Output the (x, y) coordinate of the center of the cell containing the given text.  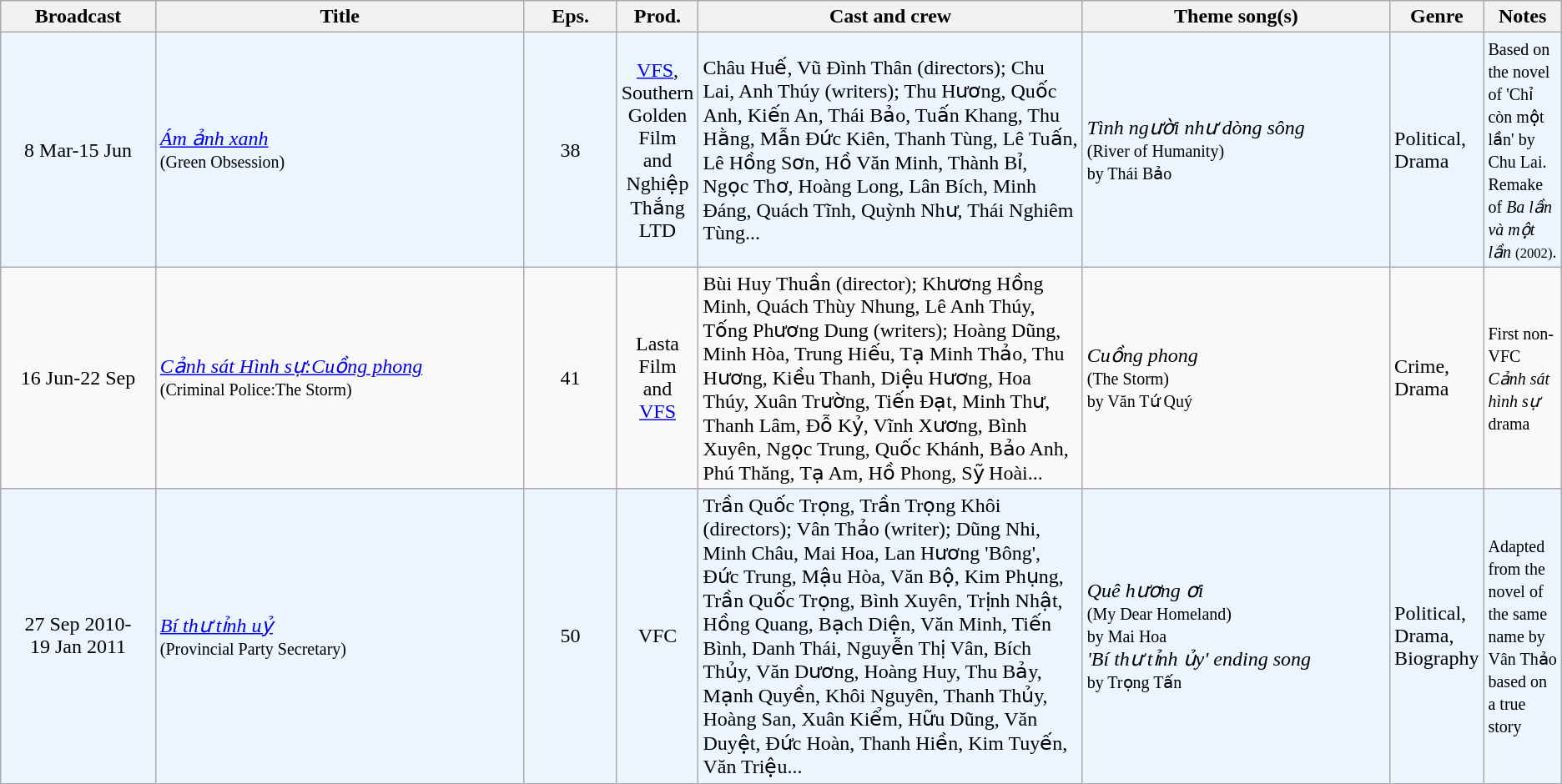
Lasta FilmandVFS (658, 378)
Theme song(s) (1236, 17)
Ám ảnh xanh (Green Obsession) (340, 150)
Eps. (571, 17)
Title (340, 17)
50 (571, 636)
VFS,Southern Golden FilmandNghiệp Thắng LTD (658, 150)
Political, Drama, Biography (1437, 636)
38 (571, 150)
Broadcast (78, 17)
Notes (1522, 17)
Political, Drama (1437, 150)
Cảnh sát Hình sự:Cuồng phong (Criminal Police:The Storm) (340, 378)
Cuồng phong (The Storm)by Văn Tứ Quý (1236, 378)
Based on the novel of 'Chỉ còn một lần' by Chu Lai. Remake of Ba lần và một lần (2002). (1522, 150)
Crime, Drama (1437, 378)
First non-VFC Cảnh sát hình sự drama (1522, 378)
16 Jun-22 Sep (78, 378)
Quê hương ơi (My Dear Homeland)by Mai Hoa 'Bí thư tỉnh ủy' ending songby Trọng Tấn (1236, 636)
Adapted from the novel of the same name by Vân Thảo based on a true story (1522, 636)
Tình người như dòng sông (River of Humanity)by Thái Bảo (1236, 150)
41 (571, 378)
27 Sep 2010-19 Jan 2011 (78, 636)
Prod. (658, 17)
VFC (658, 636)
Cast and crew (890, 17)
Bí thư tỉnh uỷ (Provincial Party Secretary) (340, 636)
8 Mar-15 Jun (78, 150)
Genre (1437, 17)
